Output the [x, y] coordinate of the center of the cell containing the given text.  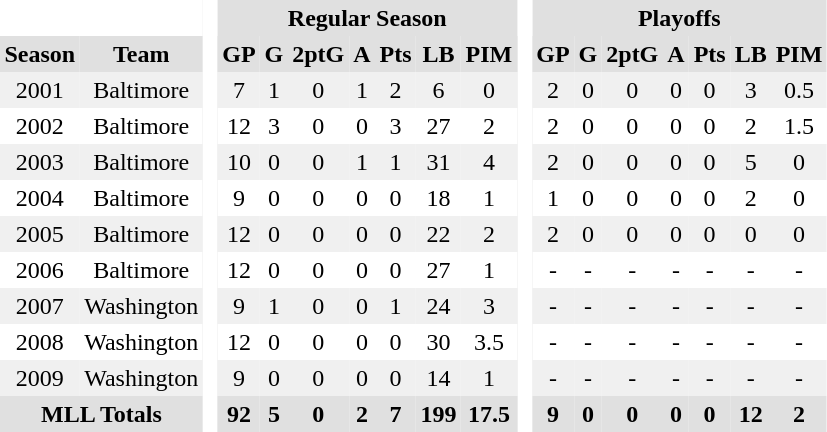
2008 [40, 342]
199 [438, 414]
14 [438, 378]
31 [438, 162]
6 [438, 90]
0.5 [799, 90]
18 [438, 198]
22 [438, 234]
Regular Season [368, 18]
4 [489, 162]
10 [239, 162]
Season [40, 54]
2001 [40, 90]
2004 [40, 198]
17.5 [489, 414]
1.5 [799, 126]
Team [142, 54]
MLL Totals [102, 414]
3.5 [489, 342]
2003 [40, 162]
Playoffs [680, 18]
2007 [40, 306]
92 [239, 414]
30 [438, 342]
2005 [40, 234]
2002 [40, 126]
2009 [40, 378]
24 [438, 306]
2006 [40, 270]
